Return the [x, y] coordinate for the center point of the cell that contains the specified text.  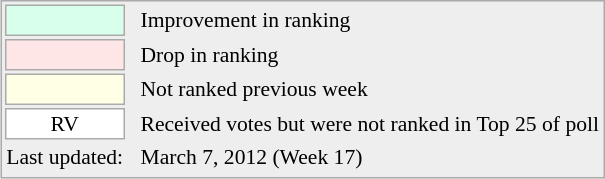
Received votes but were not ranked in Top 25 of poll [370, 124]
March 7, 2012 (Week 17) [370, 156]
Improvement in ranking [370, 20]
Not ranked previous week [370, 90]
RV [65, 124]
Drop in ranking [370, 55]
Last updated: [65, 156]
